Extract the (x, y) coordinate from the center of the cell holding the provided text.  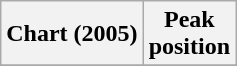
Chart (2005) (72, 34)
Peakposition (189, 34)
